Capture the cell that displays the provided text and extract its [x, y] central coordinate. 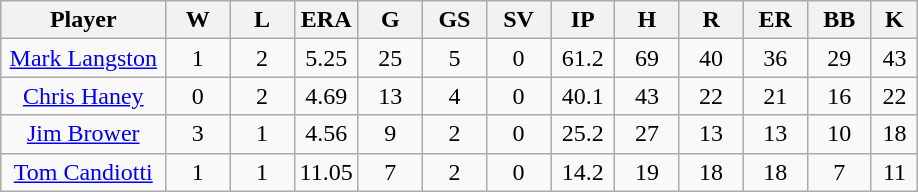
GS [454, 20]
16 [839, 96]
4.69 [326, 96]
Player [84, 20]
11 [894, 172]
11.05 [326, 172]
69 [647, 58]
61.2 [583, 58]
Tom Candiotti [84, 172]
4 [454, 96]
K [894, 20]
G [390, 20]
W [198, 20]
19 [647, 172]
BB [839, 20]
5 [454, 58]
29 [839, 58]
ERA [326, 20]
21 [775, 96]
5.25 [326, 58]
Chris Haney [84, 96]
27 [647, 134]
IP [583, 20]
25 [390, 58]
H [647, 20]
ER [775, 20]
40 [711, 58]
40.1 [583, 96]
R [711, 20]
Jim Brower [84, 134]
14.2 [583, 172]
36 [775, 58]
4.56 [326, 134]
10 [839, 134]
25.2 [583, 134]
SV [519, 20]
L [262, 20]
9 [390, 134]
Mark Langston [84, 58]
3 [198, 134]
